For the text-containing cell, return its midpoint in (X, Y) coordinate format. 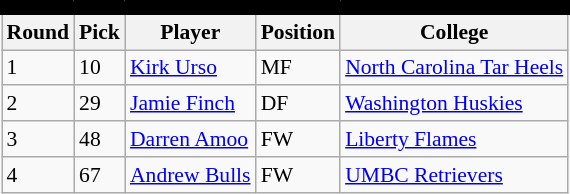
MF (298, 68)
North Carolina Tar Heels (454, 68)
Pick (100, 32)
Liberty Flames (454, 139)
Player (190, 32)
4 (38, 175)
Jamie Finch (190, 104)
1 (38, 68)
UMBC Retrievers (454, 175)
Round (38, 32)
Kirk Urso (190, 68)
10 (100, 68)
67 (100, 175)
2 (38, 104)
48 (100, 139)
Andrew Bulls (190, 175)
Darren Amoo (190, 139)
Washington Huskies (454, 104)
29 (100, 104)
3 (38, 139)
College (454, 32)
DF (298, 104)
Position (298, 32)
